Detect which cell encompasses the target text, then output its [x, y] center coordinate. 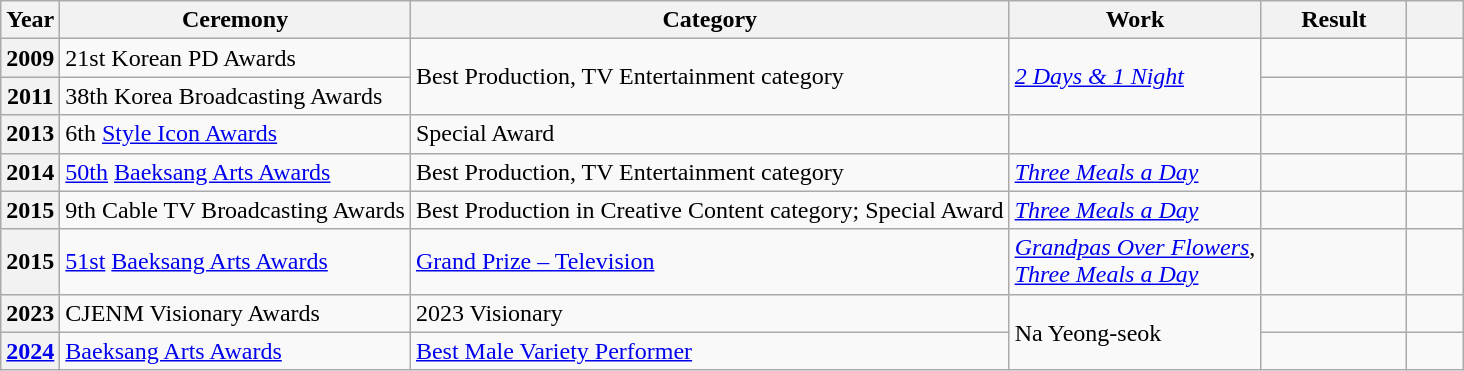
CJENM Visionary Awards [236, 313]
2024 [30, 351]
2023 Visionary [710, 313]
Category [710, 20]
Work [1135, 20]
2 Days & 1 Night [1135, 77]
50th Baeksang Arts Awards [236, 172]
Best Male Variety Performer [710, 351]
Best Production in Creative Content category; Special Award [710, 210]
2023 [30, 313]
Grand Prize – Television [710, 262]
2014 [30, 172]
Year [30, 20]
2013 [30, 134]
Ceremony [236, 20]
2011 [30, 96]
2009 [30, 58]
51st Baeksang Arts Awards [236, 262]
Special Award [710, 134]
9th Cable TV Broadcasting Awards [236, 210]
Result [1334, 20]
38th Korea Broadcasting Awards [236, 96]
6th Style Icon Awards [236, 134]
Grandpas Over Flowers,Three Meals a Day [1135, 262]
21st Korean PD Awards [236, 58]
Na Yeong-seok [1135, 332]
Baeksang Arts Awards [236, 351]
